Search for the cell housing the specified text and yield its [x, y] center coordinate. 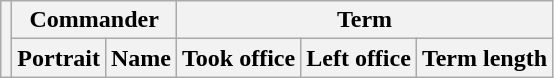
Left office [359, 58]
Name [140, 58]
Portrait [59, 58]
Commander [94, 20]
Term length [484, 58]
Took office [239, 58]
Term [365, 20]
